Provide the [x, y] coordinate of the cell's center where the given text is located.  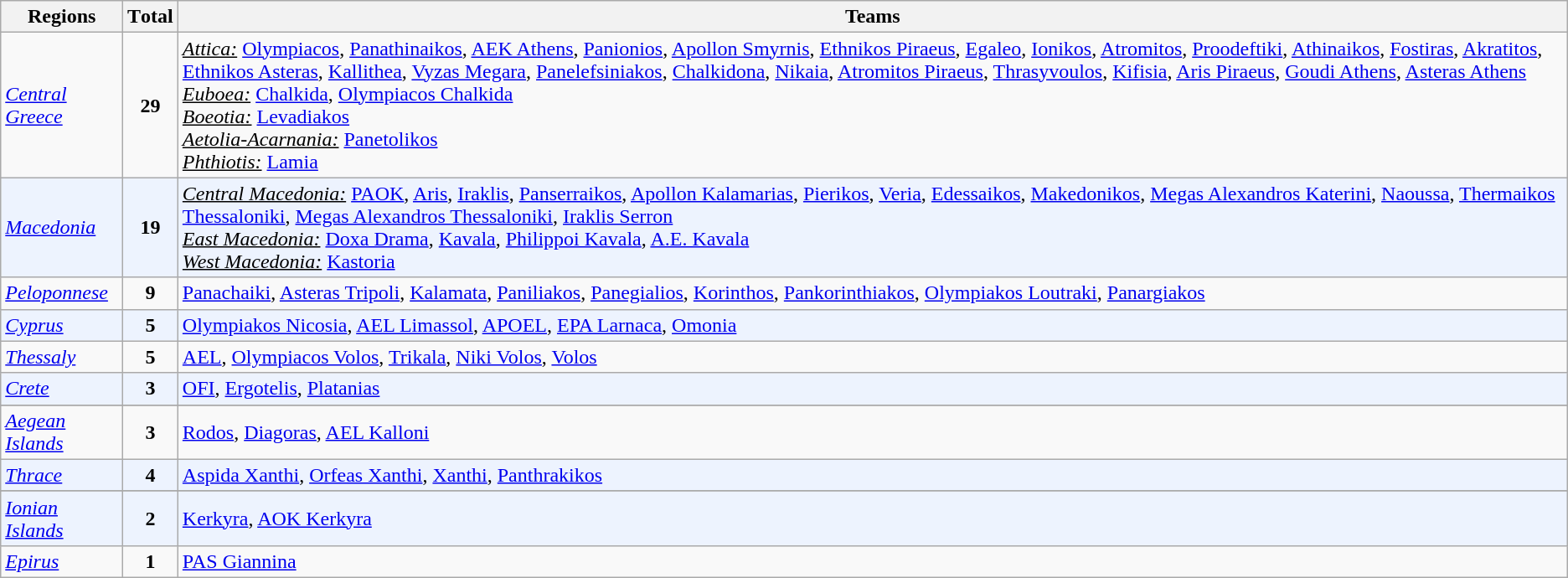
Regions [62, 17]
9 [151, 293]
Cyprus [62, 325]
Central Greece [62, 106]
OFI, Ergotelis, Platanias [873, 389]
Ionian Islands [62, 518]
19 [151, 228]
Rodos, Diagoras, AEL Kalloni [873, 432]
Teams [873, 17]
Crete [62, 389]
Τotal [151, 17]
Epirus [62, 561]
4 [151, 475]
Aspida Xanthi, Orfeas Xanthi, Xanthi, Panthrakikos [873, 475]
Peloponnese [62, 293]
Thessaly [62, 357]
2 [151, 518]
Kerkyra, AOK Kerkyra [873, 518]
Olympiakos Nicosia, AEL Limassol, APOEL, EPA Larnaca, Omonia [873, 325]
Thrace [62, 475]
AEL, Olympiacos Volos, Trikala, Niki Volos, Volos [873, 357]
Aegean Islands [62, 432]
1 [151, 561]
Macedonia [62, 228]
PAS Giannina [873, 561]
29 [151, 106]
Panachaiki, Asteras Tripoli, Kalamata, Paniliakos, Panegialios, Korinthos, Pankorinthiakos, Olympiakos Loutraki, Panargiakos [873, 293]
